For the text-containing cell, return its midpoint in [x, y] coordinate format. 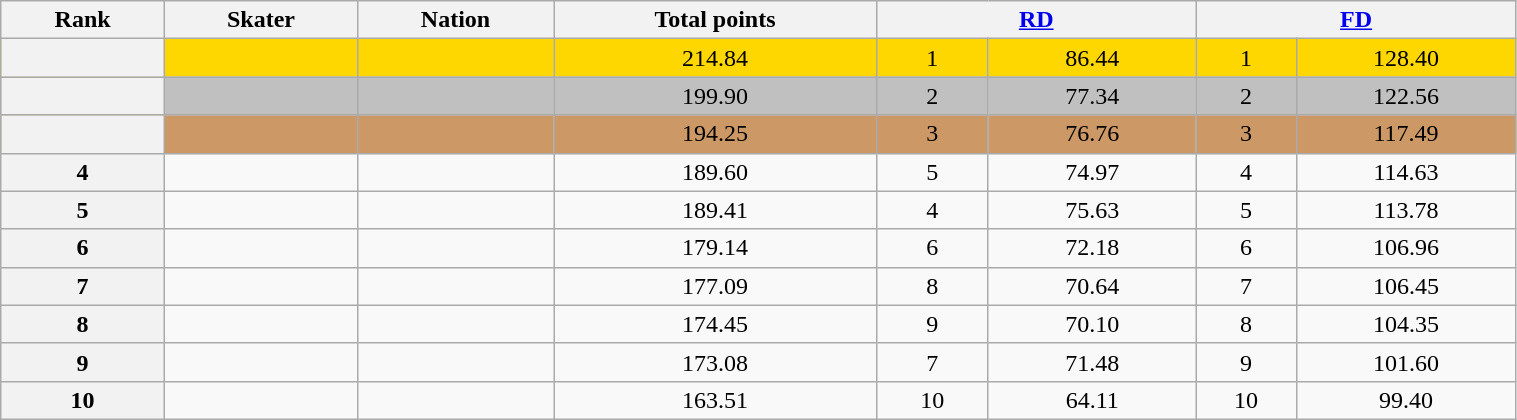
71.48 [1092, 362]
122.56 [1406, 96]
76.76 [1092, 134]
106.45 [1406, 286]
Nation [455, 20]
Total points [716, 20]
117.49 [1406, 134]
189.60 [716, 172]
75.63 [1092, 210]
189.41 [716, 210]
163.51 [716, 400]
174.45 [716, 324]
64.11 [1092, 400]
FD [1356, 20]
101.60 [1406, 362]
106.96 [1406, 248]
179.14 [716, 248]
177.09 [716, 286]
194.25 [716, 134]
70.64 [1092, 286]
173.08 [716, 362]
70.10 [1092, 324]
Rank [83, 20]
113.78 [1406, 210]
72.18 [1092, 248]
199.90 [716, 96]
99.40 [1406, 400]
114.63 [1406, 172]
86.44 [1092, 58]
Skater [260, 20]
128.40 [1406, 58]
104.35 [1406, 324]
74.97 [1092, 172]
214.84 [716, 58]
RD [1036, 20]
77.34 [1092, 96]
